Extract the (x, y) coordinate from the center of the cell holding the provided text.  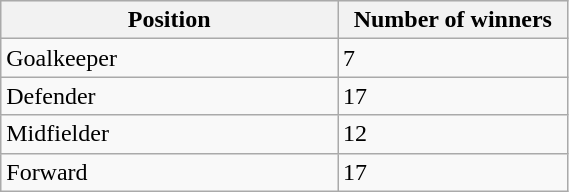
12 (453, 134)
Midfielder (170, 134)
Defender (170, 96)
Forward (170, 172)
Position (170, 20)
Number of winners (453, 20)
Goalkeeper (170, 58)
7 (453, 58)
